Detect which cell encompasses the target text, then output its [X, Y] center coordinate. 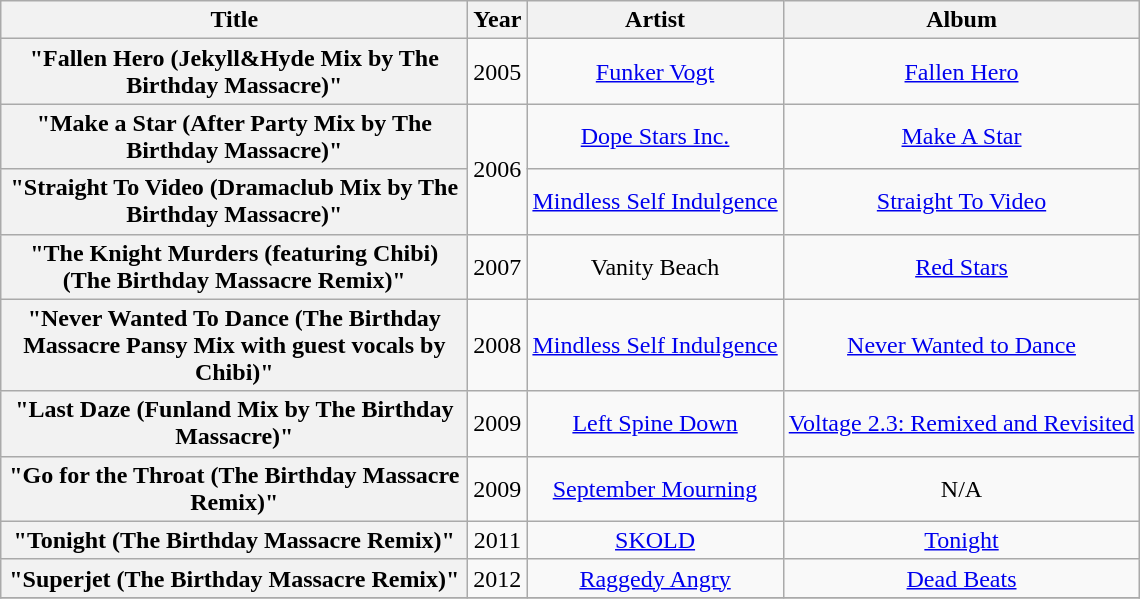
Title [234, 20]
"Last Daze (Funland Mix by The Birthday Massacre)" [234, 424]
Straight To Video [962, 202]
"Tonight (The Birthday Massacre Remix)" [234, 540]
"Go for the Throat (The Birthday Massacre Remix)" [234, 488]
2006 [498, 169]
Album [962, 20]
"Make a Star (After Party Mix by The Birthday Massacre)" [234, 136]
"Superjet (The Birthday Massacre Remix)" [234, 578]
SKOLD [655, 540]
Dead Beats [962, 578]
Make A Star [962, 136]
Raggedy Angry [655, 578]
Funker Vogt [655, 72]
Never Wanted to Dance [962, 345]
"Fallen Hero (Jekyll&Hyde Mix by The Birthday Massacre)" [234, 72]
Dope Stars Inc. [655, 136]
Tonight [962, 540]
Fallen Hero [962, 72]
September Mourning [655, 488]
Red Stars [962, 266]
Vanity Beach [655, 266]
Artist [655, 20]
2008 [498, 345]
2007 [498, 266]
N/A [962, 488]
"Never Wanted To Dance (The Birthday Massacre Pansy Mix with guest vocals by Chibi)" [234, 345]
2012 [498, 578]
2011 [498, 540]
Voltage 2.3: Remixed and Revisited [962, 424]
2005 [498, 72]
Left Spine Down [655, 424]
Year [498, 20]
"Straight To Video (Dramaclub Mix by The Birthday Massacre)" [234, 202]
"The Knight Murders (featuring Chibi) (The Birthday Massacre Remix)" [234, 266]
